Determine the [x, y] coordinate at the center of the cell enclosing the given text.  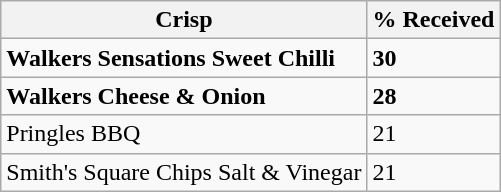
28 [434, 96]
Crisp [184, 20]
% Received [434, 20]
Smith's Square Chips Salt & Vinegar [184, 172]
30 [434, 58]
Walkers Sensations Sweet Chilli [184, 58]
Walkers Cheese & Onion [184, 96]
Pringles BBQ [184, 134]
